Output the (X, Y) coordinate of the center of the cell containing the given text.  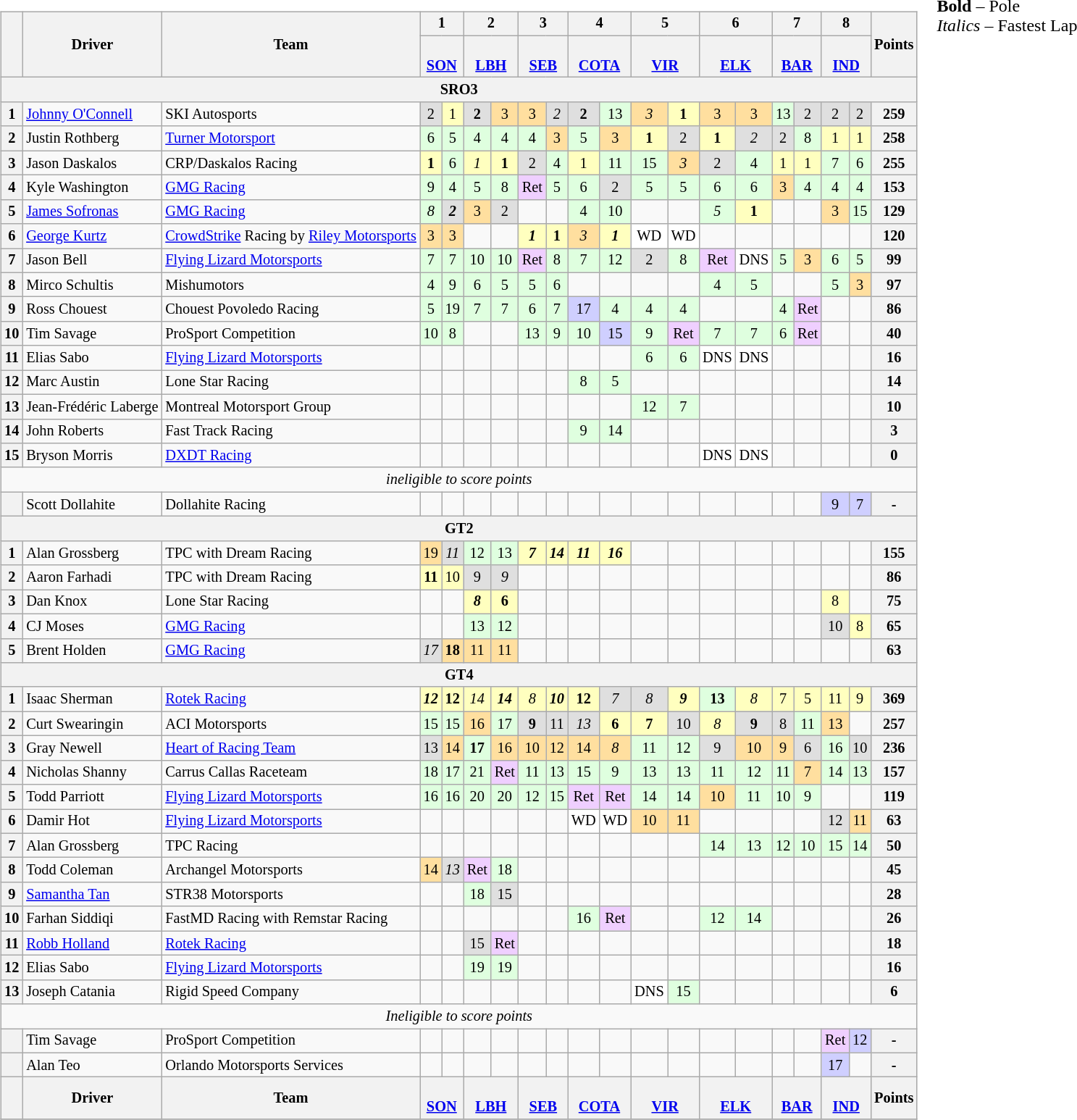
John Roberts (92, 431)
Gray Newell (92, 748)
SKI Autosports (290, 114)
FastMD Racing with Remstar Racing (290, 919)
Orlando Motorsports Services (290, 1065)
GT4 (459, 675)
129 (894, 212)
99 (894, 261)
Ross Chouest (92, 309)
Johnny O'Connell (92, 114)
45 (894, 870)
STR38 Motorsports (290, 895)
Jean-Frédéric Laberge (92, 406)
Rigid Speed Company (290, 992)
257 (894, 724)
40 (894, 334)
Joseph Catania (92, 992)
97 (894, 285)
SRO3 (459, 90)
Dan Knox (92, 602)
ACI Motorsports (290, 724)
255 (894, 163)
Archangel Motorsports (290, 870)
Scott Dollahite (92, 504)
George Kurtz (92, 236)
Isaac Sherman (92, 699)
Farhan Siddiqi (92, 919)
155 (894, 553)
65 (894, 626)
CRP/Daskalos Racing (290, 163)
ineligible to score points (459, 480)
26 (894, 919)
Mirco Schultis (92, 285)
0 (894, 456)
259 (894, 114)
Mishumotors (290, 285)
Jason Daskalos (92, 163)
28 (894, 895)
CJ Moses (92, 626)
TPC Racing (290, 845)
Chouest Povoledo Racing (290, 309)
Aaron Farhadi (92, 577)
DXDT Racing (290, 456)
Dollahite Racing (290, 504)
Curt Swearingin (92, 724)
75 (894, 602)
369 (894, 699)
50 (894, 845)
Justin Rothberg (92, 138)
Robb Holland (92, 943)
Carrus Callas Raceteam (290, 772)
Montreal Motorsport Group (290, 406)
258 (894, 138)
21 (477, 772)
GT2 (459, 529)
Todd Parriott (92, 797)
Marc Austin (92, 383)
157 (894, 772)
CrowdStrike Racing by Riley Motorsports (290, 236)
Samantha Tan (92, 895)
Damir Hot (92, 822)
Ineligible to score points (459, 1016)
Kyle Washington (92, 188)
James Sofronas (92, 212)
Nicholas Shanny (92, 772)
Brent Holden (92, 651)
120 (894, 236)
236 (894, 748)
Fast Track Racing (290, 431)
Bryson Morris (92, 456)
Alan Teo (92, 1065)
Turner Motorsport (290, 138)
Todd Coleman (92, 870)
153 (894, 188)
119 (894, 797)
Jason Bell (92, 261)
Heart of Racing Team (290, 748)
